Capture the cell that displays the provided text and extract its (X, Y) central coordinate. 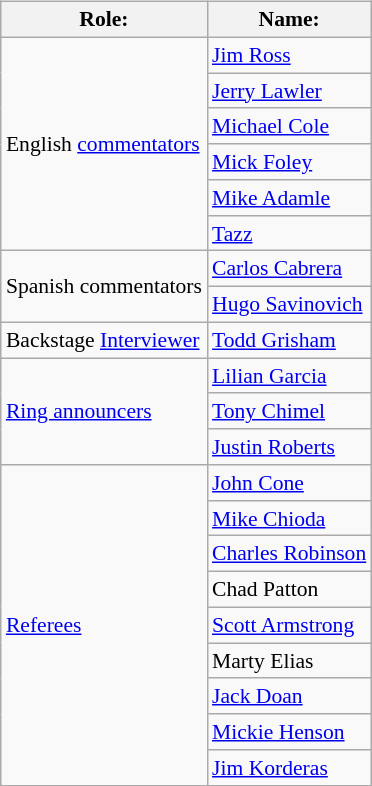
Charles Robinson (289, 554)
Chad Patton (289, 590)
Role: (104, 20)
Tony Chimel (289, 411)
Mike Chioda (289, 518)
Jerry Lawler (289, 91)
Referees (104, 626)
Ring announcers (104, 412)
Todd Grisham (289, 340)
Backstage Interviewer (104, 340)
Justin Roberts (289, 447)
Name: (289, 20)
Mick Foley (289, 162)
Carlos Cabrera (289, 269)
Jim Korderas (289, 768)
Mike Adamle (289, 198)
Mickie Henson (289, 732)
Marty Elias (289, 661)
Michael Cole (289, 126)
Tazz (289, 233)
John Cone (289, 483)
Scott Armstrong (289, 625)
Hugo Savinovich (289, 305)
English commentators (104, 144)
Lilian Garcia (289, 376)
Jim Ross (289, 55)
Spanish commentators (104, 286)
Jack Doan (289, 696)
